Output the (x, y) coordinate of the center of the cell containing the given text.  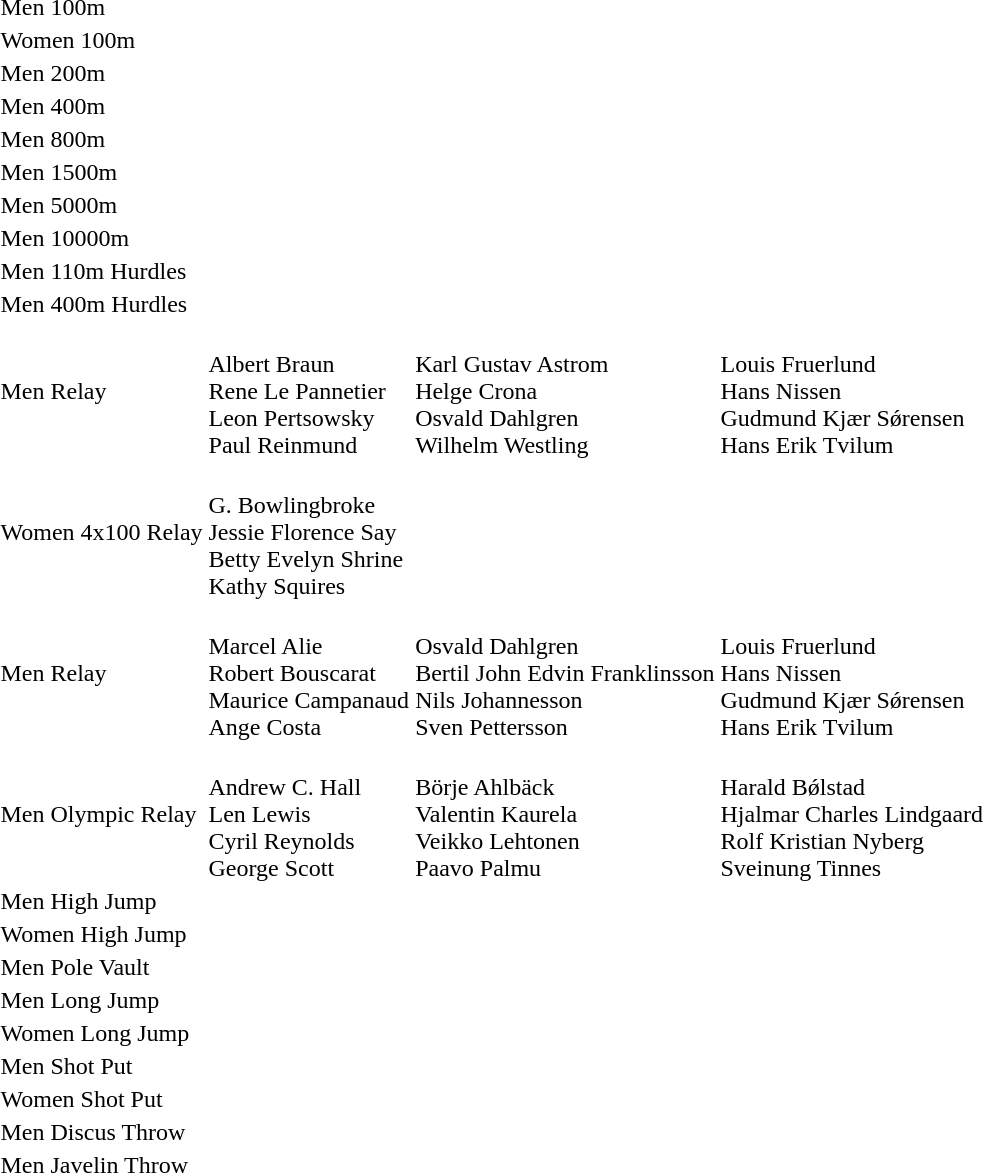
Andrew C. HallLen LewisCyril ReynoldsGeorge Scott (309, 814)
Börje AhlbäckValentin KaurelaVeikko LehtonenPaavo Palmu (565, 814)
Albert BraunRene Le PannetierLeon PertsowskyPaul Reinmund (309, 391)
Karl Gustav AstromHelge CronaOsvald DahlgrenWilhelm Westling (565, 391)
G. BowlingbrokeJessie Florence SayBetty Evelyn ShrineKathy Squires (309, 532)
Osvald DahlgrenBertil John Edvin FranklinssonNils JohannessonSven Pettersson (565, 673)
Marcel AlieRobert BouscaratMaurice CampanaudAnge Costa (309, 673)
